Identify which cell holds the provided text, then report its (X, Y) central coordinate. 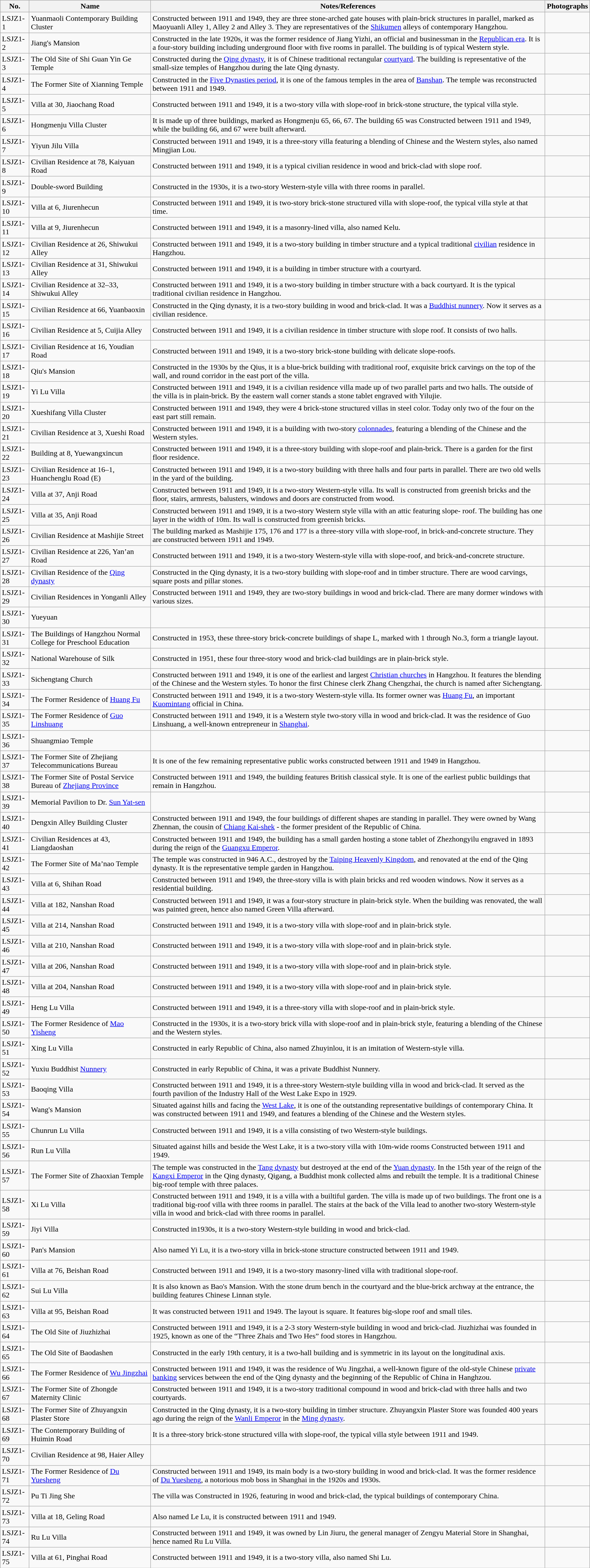
The Former Site of Postal Service Bureau of Zhejiang Province (90, 781)
Sui Lu Villa (90, 1291)
Villa at 30, Jiaochang Road (90, 105)
LSJZ1-1 (15, 23)
LSJZ1-37 (15, 761)
It was constructed between 1911 and 1949. The layout is square. It features big-slope roof and small tiles. (348, 1312)
Constructed between 1911 and 1949, it is a two-story Western-style villa with slope-roof, and brick-and-concrete structure. (348, 556)
Constructed between 1911 and 1949, it is a villa consisting of two Western-style buildings. (348, 1130)
Villa at 6, Jiurenhecun (90, 207)
Constructed between 1911 and 1949, it is a building in timber structure with a courtyard. (348, 269)
LSJZ1-56 (15, 1151)
LSJZ1-26 (15, 535)
LSJZ1-3 (15, 64)
Civilian Residence at 26, Shiwukui Alley (90, 248)
Civilian Residence at 3, Xueshi Road (90, 433)
LSJZ1-8 (15, 166)
LSJZ1-34 (15, 699)
Jiyi Villa (90, 1229)
LSJZ1-10 (15, 207)
Constructed between 1911 and 1949, it is two-story brick-stone structured villa with slope-roof, the typical villa style at that time. (348, 207)
Constructed between 1911 and 1949, it is a building with two-story colonnades, featuring a blending of the Chinese and the Western styles. (348, 433)
The Former Site of Xianning Temple (90, 84)
Hongmenju Villa Cluster (90, 125)
LSJZ1-32 (15, 658)
The Former Residence of Wu Jingzhai (90, 1373)
LSJZ1-16 (15, 330)
Civilian Residence at 16–1, Huanchenglu Road (E) (90, 474)
Constructed in 1953, these three-story brick-concrete buildings of shape L, marked with 1 through No.3, form a triangle layout. (348, 638)
LSJZ1-5 (15, 105)
Qiu's Mansion (90, 371)
Civilian Residence at 5, Cuijia Alley (90, 330)
Xing Lu Villa (90, 1048)
LSJZ1-53 (15, 1089)
LSJZ1-7 (15, 146)
Pu Ti Jing She (90, 1496)
LSJZ1-72 (15, 1496)
Shuangmiao Temple (90, 740)
LSJZ1-57 (15, 1175)
Name (90, 6)
The Contemporary Building of Huimin Road (90, 1435)
Villa at 35, Anji Road (90, 515)
Civilian Residences in Yonganli Alley (90, 597)
The Old Site of Baodashen (90, 1353)
National Warehouse of Silk (90, 658)
Constructed between 1911 and 1949, it is a two-story masonry-lined villa with traditional slope-roof. (348, 1271)
Constructed between 1911 and 1949, it is a typical civilian residence in wood and brick-clad with slope roof. (348, 166)
Constructed between 1911 and 1949, the three-story villa is with plain bricks and red wooden windows. Now it serves as a residential building. (348, 884)
Chunrun Lu Villa (90, 1130)
LSJZ1-46 (15, 946)
LSJZ1-15 (15, 310)
LSJZ1-67 (15, 1394)
LSJZ1-68 (15, 1414)
LSJZ1-59 (15, 1229)
LSJZ1-20 (15, 412)
LSJZ1-33 (15, 679)
Constructed in the Qing dynasty, it is a two-story building in wood and brick-clad. It was a Buddhist nunnery. Now it serves as a civilian residence. (348, 310)
LSJZ1-47 (15, 966)
LSJZ1-28 (15, 576)
The Former Residence of Guo Linshuang (90, 720)
Villa at 9, Jiurenhecun (90, 228)
Xueshifang Villa Cluster (90, 412)
Constructed between 1911 and 1949, it is a three-story villa with slope-roof and in plain-brick style. (348, 1007)
LSJZ1-42 (15, 863)
The Old Site of Shi Guan Yin Ge Temple (90, 64)
Constructed between 1911 and 1949, it is a two-story Western-style villa. Its former owner was Huang Fu, an important Kuomintang official in China. (348, 699)
LSJZ1-64 (15, 1332)
LSJZ1-12 (15, 248)
Constructed between 1911 and 1949, it is a civilian residence in timber structure with slope roof. It consists of two halls. (348, 330)
The Former Site of Zhongde Maternity Clinic (90, 1394)
LSJZ1-25 (15, 515)
Yiyun Jilu Villa (90, 146)
No. (15, 6)
Constructed in early Republic of China, it was a private Buddhist Nunnery. (348, 1069)
Constructed in the early 19th century, it is a two-hall building and is symmetric in its layout on the longitudinal axis. (348, 1353)
Villa at 61, Pinghai Road (90, 1558)
LSJZ1-74 (15, 1537)
LSJZ1-65 (15, 1353)
LSJZ1-62 (15, 1291)
LSJZ1-6 (15, 125)
LSJZ1-70 (15, 1455)
Civilian Residences at 43, Liangdaoshan (90, 843)
It is a three-story brick-stone structured villa with slope-roof, the typical villa style between 1911 and 1949. (348, 1435)
Constructed in1930s, it is a two-story Western-style building in wood and brick-clad. (348, 1229)
Photographs (567, 6)
Villa at 182, Nanshan Road (90, 904)
Memorial Pavilion to Dr. Sun Yat-sen (90, 802)
LSJZ1-13 (15, 269)
LSJZ1-39 (15, 802)
LSJZ1-30 (15, 617)
Civilian Residence at Mashijie Street (90, 535)
Run Lu Villa (90, 1151)
Baoqing Villa (90, 1089)
Heng Lu Villa (90, 1007)
LSJZ1-29 (15, 597)
LSJZ1-31 (15, 638)
Yuxiu Buddhist Nunnery (90, 1069)
LSJZ1-23 (15, 474)
LSJZ1-2 (15, 43)
LSJZ1-60 (15, 1250)
Constructed between 1911 and 1949, it was owned by Lin Jiuru, the general manager of Zengyu Material Store in Shanghai, hence named Ru Lu Villa. (348, 1537)
The Buildings of Hangzhou Normal College for Preschool Education (90, 638)
The Former Residence of Mao Yisheng (90, 1028)
Villa at 206, Nanshan Road (90, 966)
Constructed between 1911 and 1949, it is a two-story building in timber structure and a typical traditional civilian residence in Hangzhou. (348, 248)
Dengxin Alley Building Cluster (90, 822)
LSJZ1-63 (15, 1312)
The Former Residence of Huang Fu (90, 699)
LSJZ1-50 (15, 1028)
LSJZ1-21 (15, 433)
Civilian Residence at 31, Shiwukui Alley (90, 269)
Civilian Residence at 98, Haier Alley (90, 1455)
Villa at 210, Nanshan Road (90, 946)
The Former Residence of Du Yuesheng (90, 1476)
Yueyuan (90, 617)
The Former Site of Zhejiang Telecommunications Bureau (90, 761)
Double-sword Building (90, 187)
Constructed between 1911 and 1949, it is a two-story villa with slope-roof in brick-stone structure, the typical villa style. (348, 105)
LSJZ1-9 (15, 187)
Xi Lu Villa (90, 1204)
LSJZ1-11 (15, 228)
Yi Lu Villa (90, 392)
Also named Yi Lu, it is a two-story villa in brick-stone structure constructed between 1911 and 1949. (348, 1250)
Situated against hills and beside the West Lake, it is a two-story villa with 10m-wide rooms Constructed between 1911 and 1949. (348, 1151)
LSJZ1-58 (15, 1204)
Civilian Residence at 16, Youdian Road (90, 351)
LSJZ1-40 (15, 822)
Civilian Residence at 66, Yuanbaoxin (90, 310)
Jiang's Mansion (90, 43)
The Former Site of Zhuyangxin Plaster Store (90, 1414)
Constructed between 1911 and 1949, it is a two-story brick-stone building with delicate slope-roofs. (348, 351)
LSJZ1-71 (15, 1476)
Yuanmaoli Contemporary Building Cluster (90, 23)
Notes/References (348, 6)
LSJZ1-17 (15, 351)
LSJZ1-75 (15, 1558)
It is one of the few remaining representative public works constructed between 1911 and 1949 in Hangzhou. (348, 761)
Constructed in the Five Dynasties period, it is one of the famous temples in the area of Banshan. The temple was reconstructed between 1911 and 1949. (348, 84)
Sichengtang Church (90, 679)
Villa at 76, Beishan Road (90, 1271)
LSJZ1-22 (15, 453)
LSJZ1-69 (15, 1435)
LSJZ1-36 (15, 740)
Pan's Mansion (90, 1250)
Villa at 6, Shihan Road (90, 884)
The Former Site of Zhaoxian Temple (90, 1175)
Constructed between 1911 and 1949, the building features British classical style. It is one of the earliest public buildings that remain in Hangzhou. (348, 781)
Constructed between 1911 and 1949, it is a three-story villa featuring a blending of Chinese and the Western styles, also named Mingjian Lou. (348, 146)
Building at 8, Yuewangxincun (90, 453)
Wang's Mansion (90, 1110)
LSJZ1-43 (15, 884)
Villa at 18, Geling Road (90, 1517)
The villa was Constructed in 1926, featuring in wood and brick-clad, the typical buildings of contemporary China. (348, 1496)
Constructed in early Republic of China, also named Zhuyinlou, it is an imitation of Western-style villa. (348, 1048)
LSJZ1-4 (15, 84)
LSJZ1-73 (15, 1517)
Civilian Residence at 226, Yan’an Road (90, 556)
LSJZ1-51 (15, 1048)
LSJZ1-14 (15, 289)
LSJZ1-38 (15, 781)
Civilian Residence of the Qing dynasty (90, 576)
Constructed between 1911 and 1949, it is a three-story building with slope-roof and plain-brick. There is a garden for the first floor residence. (348, 453)
LSJZ1-61 (15, 1271)
Villa at 37, Anji Road (90, 494)
LSJZ1-27 (15, 556)
LSJZ1-44 (15, 904)
Constructed between 1911 and 1949, they are two-story buildings in wood and brick-clad. There are many dormer windows with various sizes. (348, 597)
LSJZ1-52 (15, 1069)
LSJZ1-54 (15, 1110)
LSJZ1-55 (15, 1130)
Constructed between 1911 and 1949, it is a two-story villa, also named Shi Lu. (348, 1558)
LSJZ1-18 (15, 371)
Villa at 214, Nanshan Road (90, 925)
LSJZ1-19 (15, 392)
Civilian Residence at 78, Kaiyuan Road (90, 166)
The Former Site of Ma’nao Temple (90, 863)
The Old Site of Jiuzhizhai (90, 1332)
Ru Lu Villa (90, 1537)
LSJZ1-45 (15, 925)
LSJZ1-24 (15, 494)
LSJZ1-48 (15, 987)
Constructed in 1951, these four three-story wood and brick-clad buildings are in plain-brick style. (348, 658)
Constructed between 1911 and 1949, it is a two-story traditional compound in wood and brick-clad with three halls and two courtyards. (348, 1394)
Villa at 95, Beishan Road (90, 1312)
Constructed between 1911 and 1949, it is a masonry-lined villa, also named Kelu. (348, 228)
Also named Le Lu, it is constructed between 1911 and 1949. (348, 1517)
Civilian Residence at 32–33, Shiwukui Alley (90, 289)
LSJZ1-49 (15, 1007)
Constructed in the 1930s, it is a two-story Western-style villa with three rooms in parallel. (348, 187)
LSJZ1-66 (15, 1373)
LSJZ1-41 (15, 843)
LSJZ1-35 (15, 720)
Villa at 204, Nanshan Road (90, 987)
